Pinpoint the cell where the given text exists, returning its [x, y] midpoint coordinate. 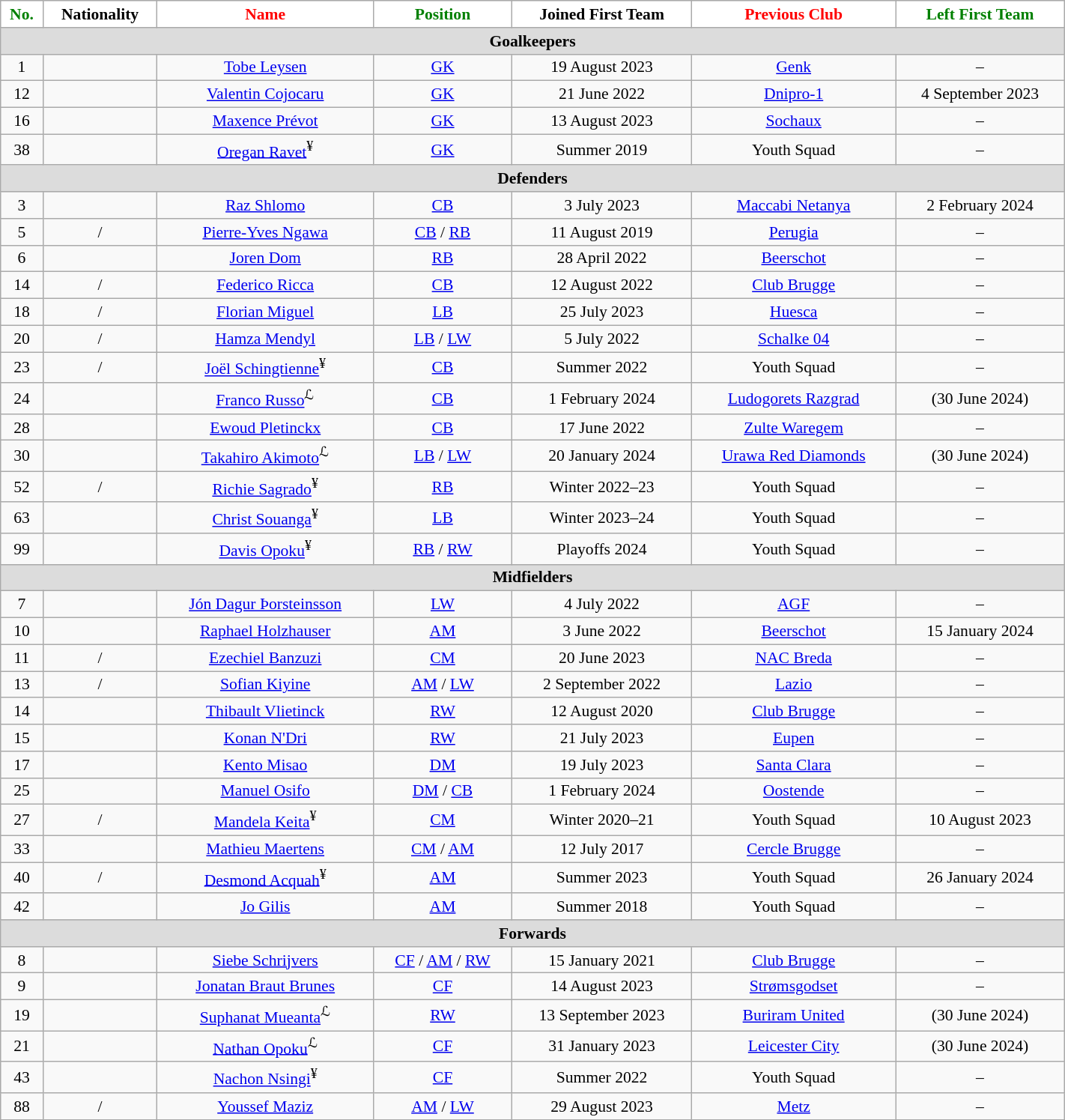
Summer 2023 [602, 878]
5 July 2022 [602, 339]
DM [442, 765]
17 [22, 765]
Lazio [794, 685]
19 August 2023 [602, 67]
Summer 2019 [602, 150]
4 July 2022 [602, 605]
23 [22, 367]
No. [22, 14]
AGF [794, 605]
19 [22, 1016]
Franco Russoℒ [265, 399]
33 [22, 849]
2 September 2022 [602, 685]
Davis Opoku¥ [265, 548]
19 July 2023 [602, 765]
Winter 2020–21 [602, 820]
Hamza Mendyl [265, 339]
1 [22, 67]
Christ Souanga¥ [265, 518]
3 June 2022 [602, 632]
27 [22, 820]
Joël Schingtienne¥ [265, 367]
42 [22, 906]
43 [22, 1077]
15 [22, 738]
Takahiro Akimotoℒ [265, 455]
Maccabi Netanya [794, 205]
10 August 2023 [980, 820]
Defenders [532, 179]
38 [22, 150]
10 [22, 632]
Raz Shlomo [265, 205]
Winter 2023–24 [602, 518]
Nationality [100, 14]
14 August 2023 [602, 987]
Mandela Keita¥ [265, 820]
15 January 2021 [602, 960]
11 August 2019 [602, 232]
Florian Miguel [265, 312]
20 [22, 339]
Sofian Kiyine [265, 685]
11 [22, 658]
DM / CB [442, 792]
Ewoud Pletinckx [265, 428]
Youssef Maziz [265, 1107]
Ludogorets Razgrad [794, 399]
Urawa Red Diamonds [794, 455]
Thibault Vlietinck [265, 712]
Desmond Acquah¥ [265, 878]
30 [22, 455]
Cercle Brugge [794, 849]
Siebe Schrijvers [265, 960]
Metz [794, 1107]
Winter 2022–23 [602, 487]
16 [22, 121]
NAC Breda [794, 658]
Maxence Prévot [265, 121]
Joined First Team [602, 14]
Tobe Leysen [265, 67]
Name [265, 14]
88 [22, 1107]
13 August 2023 [602, 121]
Perugia [794, 232]
20 June 2023 [602, 658]
Joren Dom [265, 258]
25 [22, 792]
31 January 2023 [602, 1046]
Dnipro-1 [794, 94]
Forwards [532, 933]
Zulte Waregem [794, 428]
Nachon Nsingi¥ [265, 1077]
18 [22, 312]
Federico Ricca [265, 285]
28 April 2022 [602, 258]
25 July 2023 [602, 312]
7 [22, 605]
Mathieu Maertens [265, 849]
Suphanat Mueantaℒ [265, 1016]
3 [22, 205]
Konan N'Dri [265, 738]
13 September 2023 [602, 1016]
Left First Team [980, 14]
Sochaux [794, 121]
Goalkeepers [532, 41]
CF / AM / RW [442, 960]
4 September 2023 [980, 94]
RB / RW [442, 548]
12 August 2022 [602, 285]
40 [22, 878]
63 [22, 518]
15 January 2024 [980, 632]
3 July 2023 [602, 205]
24 [22, 399]
Valentin Cojocaru [265, 94]
LW [442, 605]
Raphael Holzhauser [265, 632]
Richie Sagrado¥ [265, 487]
28 [22, 428]
12 [22, 94]
17 June 2022 [602, 428]
12 August 2020 [602, 712]
9 [22, 987]
Playoffs 2024 [602, 548]
Pierre-Yves Ngawa [265, 232]
5 [22, 232]
Jonatan Braut Brunes [265, 987]
Ezechiel Banzuzi [265, 658]
20 January 2024 [602, 455]
Genk [794, 67]
99 [22, 548]
Leicester City [794, 1046]
Oregan Ravet¥ [265, 150]
Eupen [794, 738]
Nathan Opokuℒ [265, 1046]
21 June 2022 [602, 94]
Strømsgodset [794, 987]
2 February 2024 [980, 205]
Santa Clara [794, 765]
21 [22, 1046]
6 [22, 258]
29 August 2023 [602, 1107]
Summer 2018 [602, 906]
Huesca [794, 312]
Schalke 04 [794, 339]
26 January 2024 [980, 878]
Position [442, 14]
Previous Club [794, 14]
Kento Misao [265, 765]
Jo Gilis [265, 906]
Buriram United [794, 1016]
CB / RB [442, 232]
Jón Dagur Þorsteinsson [265, 605]
12 July 2017 [602, 849]
CM / AM [442, 849]
8 [22, 960]
21 July 2023 [602, 738]
52 [22, 487]
Midfielders [532, 578]
Oostende [794, 792]
Manuel Osifo [265, 792]
13 [22, 685]
